Determine the (X, Y) coordinate at the center of the cell enclosing the given text.  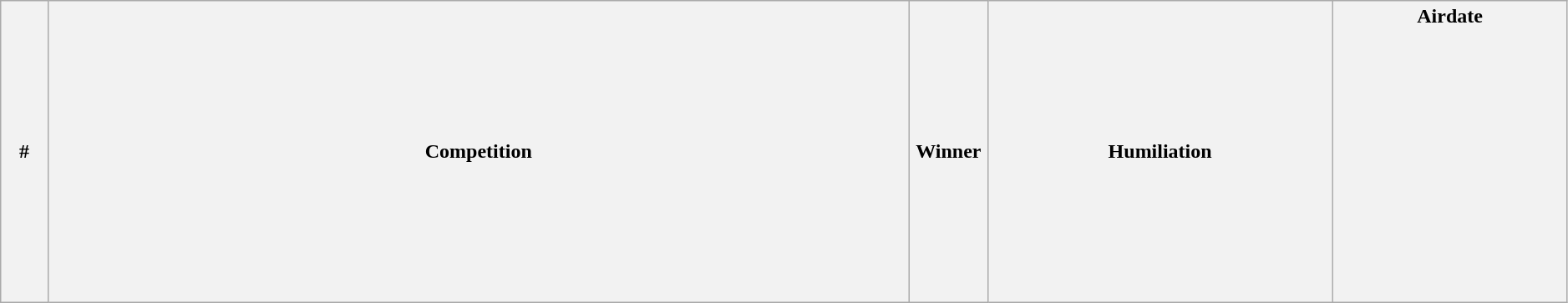
# (24, 152)
Airdate (1450, 152)
Winner (949, 152)
Humiliation (1160, 152)
Competition (479, 152)
